Return (X, Y) of the center of cell containing provided text 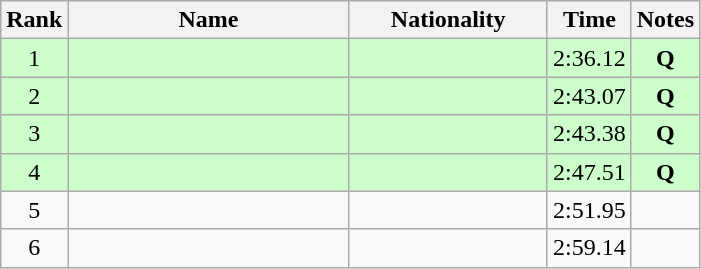
2:43.07 (589, 96)
Time (589, 20)
4 (34, 172)
2:51.95 (589, 210)
2:43.38 (589, 134)
1 (34, 58)
5 (34, 210)
2 (34, 96)
Rank (34, 20)
3 (34, 134)
Name (208, 20)
6 (34, 248)
2:59.14 (589, 248)
2:47.51 (589, 172)
2:36.12 (589, 58)
Nationality (448, 20)
Notes (665, 20)
